From the cell containing the given text, extract its center point as (X, Y) coordinate. 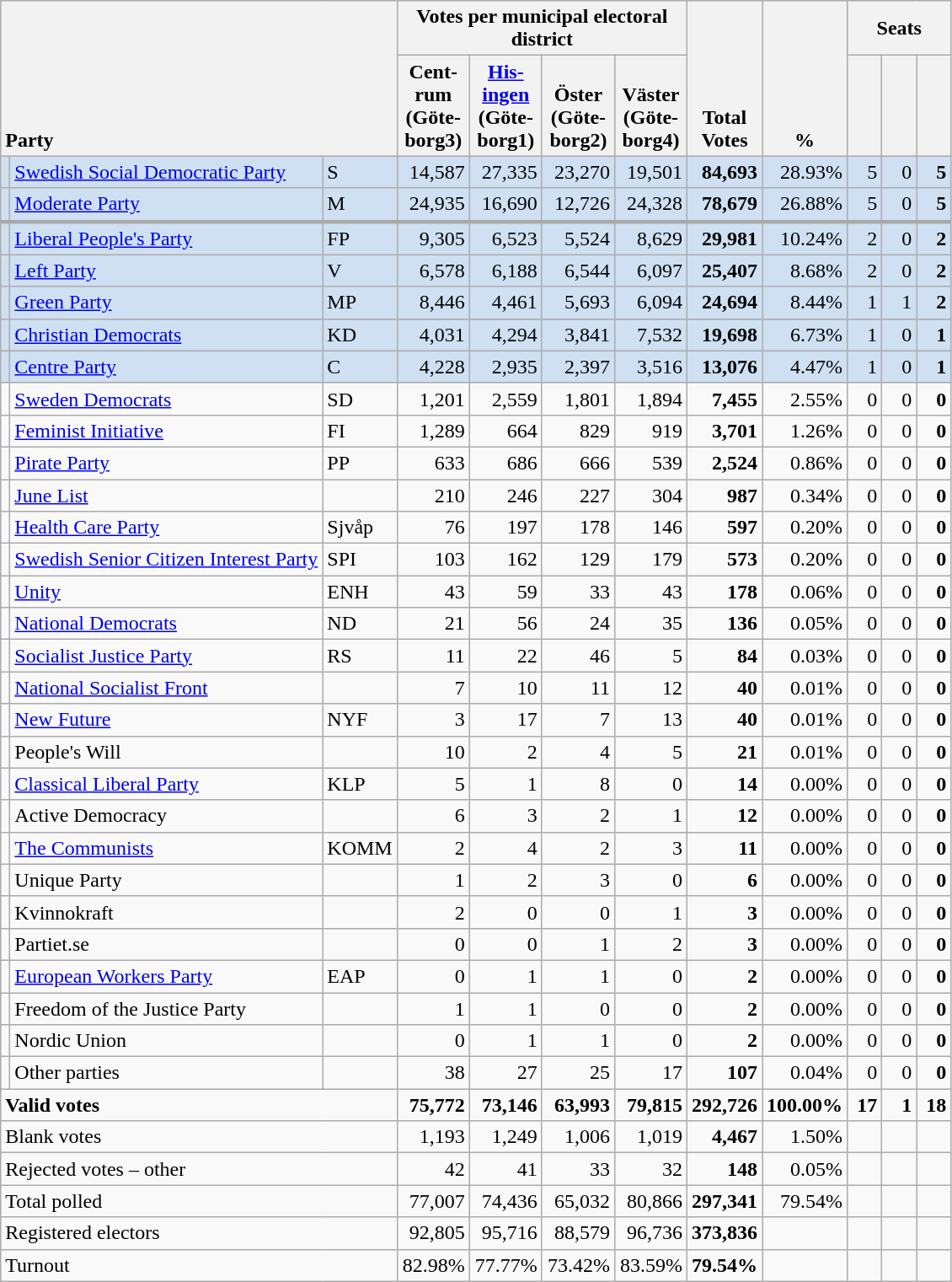
686 (505, 463)
European Workers Party (167, 976)
292,726 (725, 1105)
95,716 (505, 1233)
SD (360, 399)
Classical Liberal Party (167, 784)
27 (505, 1073)
June List (167, 495)
Active Democracy (167, 816)
MP (360, 303)
210 (433, 495)
573 (725, 560)
0.04% (805, 1073)
1,249 (505, 1137)
8 (578, 784)
84 (725, 656)
Left Party (167, 271)
41 (505, 1169)
83.59% (650, 1265)
FP (360, 238)
1,894 (650, 399)
1.50% (805, 1137)
539 (650, 463)
32 (650, 1169)
Other parties (167, 1073)
19,698 (725, 335)
829 (578, 431)
KLP (360, 784)
92,805 (433, 1233)
1,289 (433, 431)
Green Party (167, 303)
2.55% (805, 399)
146 (650, 528)
5,524 (578, 238)
Rejected votes – other (199, 1169)
NYF (360, 720)
56 (505, 624)
100.00% (805, 1105)
5,693 (578, 303)
Pirate Party (167, 463)
8.68% (805, 271)
6,523 (505, 238)
1,801 (578, 399)
6,544 (578, 271)
59 (505, 592)
28.93% (805, 172)
SPI (360, 560)
80,866 (650, 1201)
73,146 (505, 1105)
27,335 (505, 172)
Swedish Senior Citizen Interest Party (167, 560)
597 (725, 528)
Centre Party (167, 367)
PP (360, 463)
88,579 (578, 1233)
2,559 (505, 399)
73.42% (578, 1265)
77.77% (505, 1265)
Christian Democrats (167, 335)
Sweden Democrats (167, 399)
25 (578, 1073)
78,679 (725, 205)
6.73% (805, 335)
919 (650, 431)
4,467 (725, 1137)
Feminist Initiative (167, 431)
29,981 (725, 238)
Unique Party (167, 880)
8.44% (805, 303)
National Socialist Front (167, 688)
666 (578, 463)
Cent- rum (Göte- borg3) (433, 106)
7,532 (650, 335)
24,328 (650, 205)
KOMM (360, 848)
V (360, 271)
63,993 (578, 1105)
People's Will (167, 752)
19,501 (650, 172)
7,455 (725, 399)
6,097 (650, 271)
103 (433, 560)
633 (433, 463)
Socialist Justice Party (167, 656)
ENH (360, 592)
Swedish Social Democratic Party (167, 172)
0.34% (805, 495)
79,815 (650, 1105)
Turnout (199, 1265)
EAP (360, 976)
18 (933, 1105)
75,772 (433, 1105)
Nordic Union (167, 1041)
16,690 (505, 205)
Blank votes (199, 1137)
24 (578, 624)
13 (650, 720)
M (360, 205)
Party (199, 78)
26.88% (805, 205)
197 (505, 528)
ND (360, 624)
Seats (900, 29)
10.24% (805, 238)
KD (360, 335)
1,019 (650, 1137)
373,836 (725, 1233)
0.06% (805, 592)
9,305 (433, 238)
38 (433, 1073)
4,031 (433, 335)
Öster (Göte- borg2) (578, 106)
129 (578, 560)
1,006 (578, 1137)
12,726 (578, 205)
4,294 (505, 335)
179 (650, 560)
0.03% (805, 656)
% (805, 78)
1.26% (805, 431)
3,841 (578, 335)
664 (505, 431)
3,516 (650, 367)
6,188 (505, 271)
New Future (167, 720)
13,076 (725, 367)
6,578 (433, 271)
RS (360, 656)
136 (725, 624)
987 (725, 495)
1,201 (433, 399)
4,461 (505, 303)
107 (725, 1073)
24,935 (433, 205)
S (360, 172)
46 (578, 656)
Liberal People's Party (167, 238)
77,007 (433, 1201)
Moderate Party (167, 205)
84,693 (725, 172)
3,701 (725, 431)
2,397 (578, 367)
8,629 (650, 238)
4.47% (805, 367)
Väster (Göte- borg4) (650, 106)
22 (505, 656)
2,524 (725, 463)
82.98% (433, 1265)
2,935 (505, 367)
35 (650, 624)
74,436 (505, 1201)
227 (578, 495)
0.86% (805, 463)
4,228 (433, 367)
14 (725, 784)
304 (650, 495)
76 (433, 528)
25,407 (725, 271)
Votes per municipal electoral district (542, 29)
Total Votes (725, 78)
14,587 (433, 172)
Health Care Party (167, 528)
The Communists (167, 848)
42 (433, 1169)
1,193 (433, 1137)
C (360, 367)
Total polled (199, 1201)
National Democrats (167, 624)
Valid votes (199, 1105)
23,270 (578, 172)
6,094 (650, 303)
297,341 (725, 1201)
Unity (167, 592)
Freedom of the Justice Party (167, 1009)
148 (725, 1169)
24,694 (725, 303)
Registered electors (199, 1233)
Sjvåp (360, 528)
246 (505, 495)
FI (360, 431)
96,736 (650, 1233)
162 (505, 560)
Partiet.se (167, 944)
65,032 (578, 1201)
His- ingen (Göte- borg1) (505, 106)
Kvinnokraft (167, 912)
8,446 (433, 303)
